Pinpoint the cell where the given text exists, returning its (X, Y) midpoint coordinate. 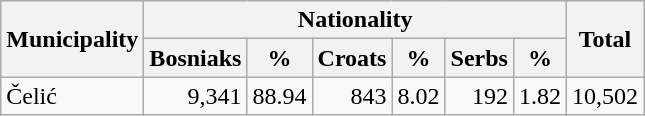
Total (606, 39)
Bosniaks (196, 58)
Municipality (72, 39)
192 (479, 96)
10,502 (606, 96)
843 (352, 96)
Croats (352, 58)
Čelić (72, 96)
9,341 (196, 96)
1.82 (540, 96)
Serbs (479, 58)
88.94 (280, 96)
Nationality (356, 20)
8.02 (418, 96)
